Pinpoint the cell where the given text exists, returning its (x, y) midpoint coordinate. 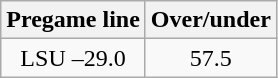
57.5 (210, 58)
Pregame line (74, 20)
LSU –29.0 (74, 58)
Over/under (210, 20)
